Output the [X, Y] coordinate of the center of the cell containing the given text.  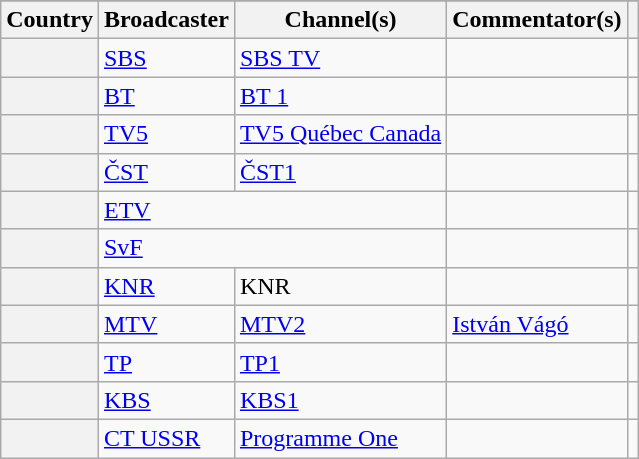
ČST [166, 172]
KBS [166, 400]
BT 1 [340, 96]
SBS TV [340, 58]
ETV [272, 210]
Channel(s) [340, 20]
TP1 [340, 362]
Country [50, 20]
SBS [166, 58]
KBS1 [340, 400]
TV5 Québec Canada [340, 134]
MTV2 [340, 324]
BT [166, 96]
István Vágó [537, 324]
SvF [272, 248]
Programme One [340, 438]
CT USSR [166, 438]
ČST1 [340, 172]
Broadcaster [166, 20]
Commentator(s) [537, 20]
MTV [166, 324]
TV5 [166, 134]
TP [166, 362]
